Output the (X, Y) coordinate of the center of the cell containing the given text.  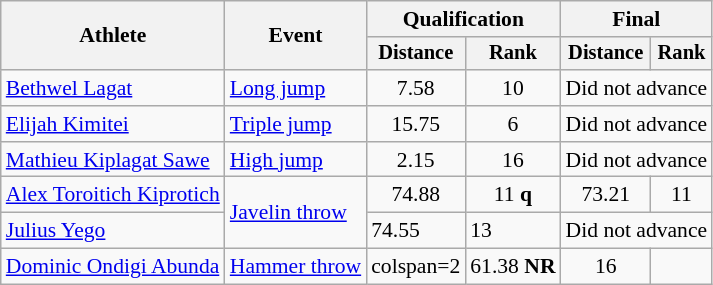
Long jump (296, 88)
74.55 (416, 231)
13 (512, 231)
11 (682, 195)
10 (512, 88)
74.88 (416, 195)
Triple jump (296, 124)
Hammer throw (296, 267)
Final (637, 19)
15.75 (416, 124)
Alex Toroitich Kiprotich (113, 195)
Javelin throw (296, 212)
Dominic Ondigi Abunda (113, 267)
Qualification (463, 19)
Bethwel Lagat (113, 88)
Event (296, 36)
73.21 (606, 195)
6 (512, 124)
colspan=2 (416, 267)
Mathieu Kiplagat Sawe (113, 160)
Elijah Kimitei (113, 124)
11 q (512, 195)
2.15 (416, 160)
High jump (296, 160)
7.58 (416, 88)
61.38 NR (512, 267)
Julius Yego (113, 231)
Athlete (113, 36)
